Determine the [X, Y] coordinate at the center of the cell enclosing the given text.  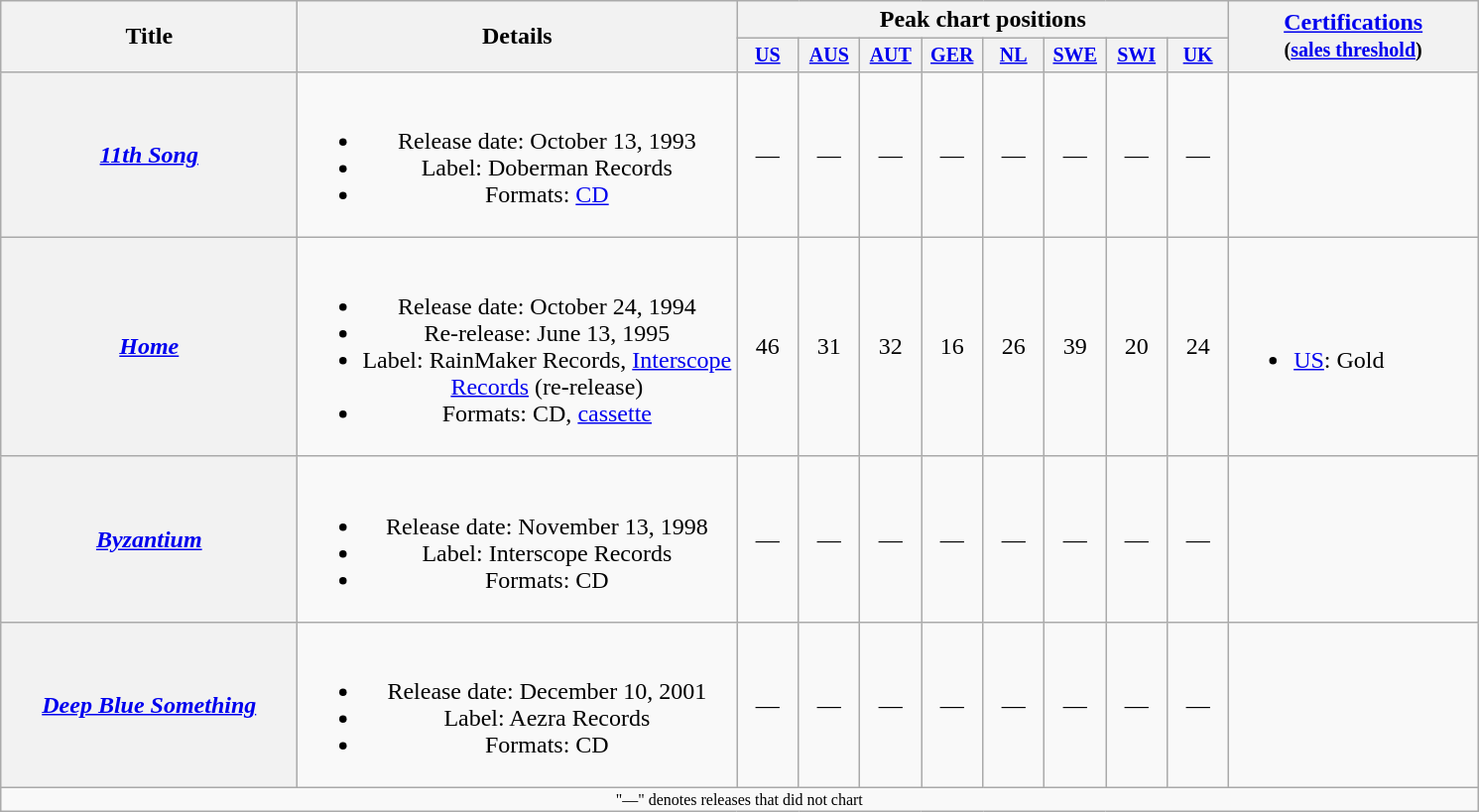
UK [1198, 56]
Title [149, 37]
Release date: November 13, 1998Label: Interscope RecordsFormats: CD [518, 539]
Byzantium [149, 539]
Peak chart positions [983, 20]
Home [149, 347]
SWE [1075, 56]
39 [1075, 347]
"—" denotes releases that did not chart [740, 800]
Release date: December 10, 2001Label: Aezra RecordsFormats: CD [518, 704]
Details [518, 37]
16 [952, 347]
Deep Blue Something [149, 704]
31 [829, 347]
AUT [891, 56]
Certifications(sales threshold) [1353, 37]
24 [1198, 347]
GER [952, 56]
Release date: October 13, 1993Label: Doberman RecordsFormats: CD [518, 155]
NL [1014, 56]
AUS [829, 56]
US [768, 56]
US: Gold [1353, 347]
20 [1137, 347]
46 [768, 347]
11th Song [149, 155]
26 [1014, 347]
Release date: October 24, 1994Re-release: June 13, 1995Label: RainMaker Records, Interscope Records (re-release)Formats: CD, cassette [518, 347]
32 [891, 347]
SWI [1137, 56]
